Detect which cell encompasses the target text, then output its [x, y] center coordinate. 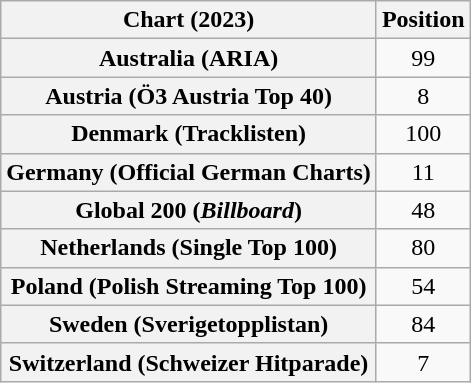
Netherlands (Single Top 100) [189, 248]
Austria (Ö3 Austria Top 40) [189, 96]
Denmark (Tracklisten) [189, 134]
99 [423, 58]
Global 200 (Billboard) [189, 210]
54 [423, 286]
Position [423, 20]
8 [423, 96]
Sweden (Sverigetopplistan) [189, 324]
Switzerland (Schweizer Hitparade) [189, 362]
Germany (Official German Charts) [189, 172]
11 [423, 172]
48 [423, 210]
100 [423, 134]
Australia (ARIA) [189, 58]
84 [423, 324]
Chart (2023) [189, 20]
7 [423, 362]
80 [423, 248]
Poland (Polish Streaming Top 100) [189, 286]
